Locate the cell with the specified text and output its [X, Y] center coordinate. 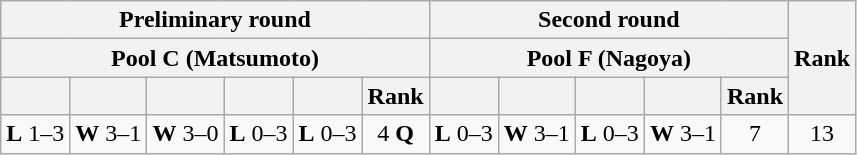
Pool F (Nagoya) [608, 58]
4 Q [396, 134]
7 [754, 134]
Preliminary round [215, 20]
Second round [608, 20]
L 1–3 [36, 134]
13 [822, 134]
Pool C (Matsumoto) [215, 58]
W 3–0 [186, 134]
